From the cell containing the given text, extract its center point as [x, y] coordinate. 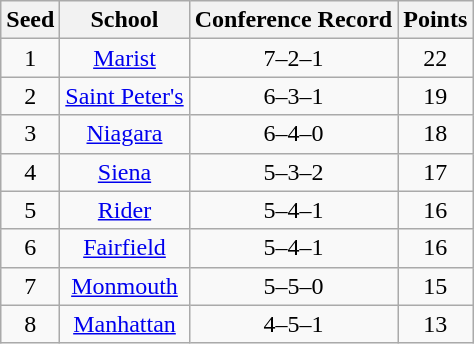
6–3–1 [294, 96]
School [124, 20]
13 [436, 324]
Rider [124, 210]
6–4–0 [294, 134]
Niagara [124, 134]
Siena [124, 172]
4–5–1 [294, 324]
Manhattan [124, 324]
Monmouth [124, 286]
5 [30, 210]
Points [436, 20]
2 [30, 96]
17 [436, 172]
Marist [124, 58]
3 [30, 134]
22 [436, 58]
6 [30, 248]
Saint Peter's [124, 96]
18 [436, 134]
5–5–0 [294, 286]
7–2–1 [294, 58]
Conference Record [294, 20]
7 [30, 286]
19 [436, 96]
1 [30, 58]
8 [30, 324]
15 [436, 286]
Fairfield [124, 248]
4 [30, 172]
Seed [30, 20]
5–3–2 [294, 172]
